Provide the [X, Y] coordinate of the cell's center where the given text is located.  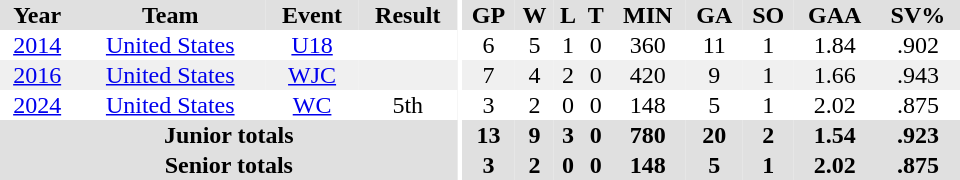
360 [648, 45]
2016 [37, 75]
20 [714, 135]
Event [312, 15]
SO [768, 15]
Junior totals [229, 135]
.943 [918, 75]
T [596, 15]
W [534, 15]
13 [488, 135]
5th [408, 105]
WC [312, 105]
4 [534, 75]
1.54 [835, 135]
.902 [918, 45]
6 [488, 45]
11 [714, 45]
Result [408, 15]
Senior totals [229, 165]
2024 [37, 105]
Year [37, 15]
MIN [648, 15]
GP [488, 15]
1.84 [835, 45]
WJC [312, 75]
7 [488, 75]
U18 [312, 45]
1.66 [835, 75]
2014 [37, 45]
L [568, 15]
SV% [918, 15]
780 [648, 135]
GA [714, 15]
Team [170, 15]
420 [648, 75]
GAA [835, 15]
.923 [918, 135]
